Detect which cell encompasses the target text, then output its [x, y] center coordinate. 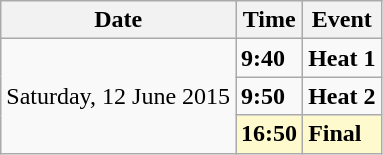
9:40 [270, 58]
Event [342, 20]
Heat 1 [342, 58]
16:50 [270, 134]
Date [118, 20]
9:50 [270, 96]
Heat 2 [342, 96]
Final [342, 134]
Time [270, 20]
Saturday, 12 June 2015 [118, 96]
